Scan for the cell matching the given text and deliver its [x, y] coordinate at center. 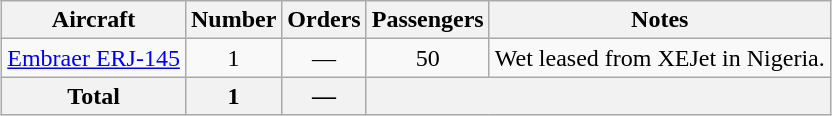
Wet leased from XEJet in Nigeria. [660, 58]
Passengers [428, 20]
Total [94, 96]
Aircraft [94, 20]
Embraer ERJ-145 [94, 58]
Notes [660, 20]
50 [428, 58]
Orders [324, 20]
Number [233, 20]
